Detect which cell encompasses the target text, then output its (X, Y) center coordinate. 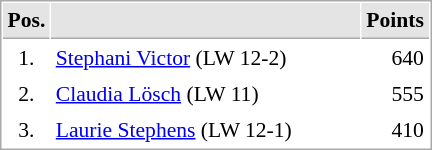
Claudia Lösch (LW 11) (206, 93)
2. (26, 93)
555 (396, 93)
Points (396, 21)
Laurie Stephens (LW 12-1) (206, 129)
3. (26, 129)
Stephani Victor (LW 12-2) (206, 57)
640 (396, 57)
410 (396, 129)
1. (26, 57)
Pos. (26, 21)
